Scan for the cell matching the given text and deliver its [X, Y] coordinate at center. 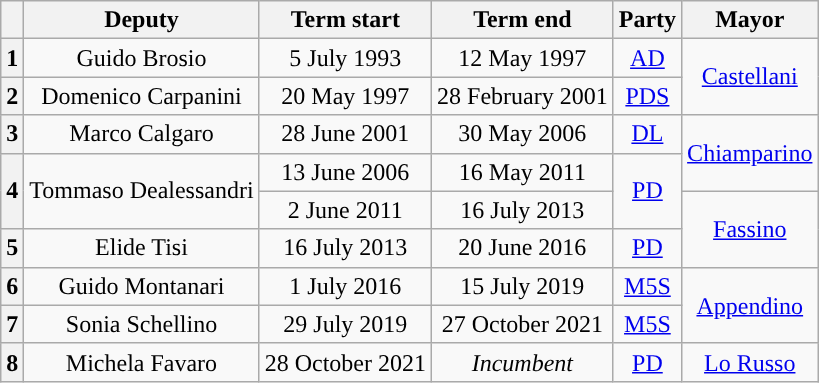
5 [12, 248]
Marco Calgaro [142, 134]
20 May 1997 [345, 96]
30 May 2006 [523, 134]
6 [12, 286]
Domenico Carpanini [142, 96]
29 July 2019 [345, 324]
PDS [647, 96]
16 May 2011 [523, 172]
Appendino [750, 305]
3 [12, 134]
Fassino [750, 229]
Tommaso Dealessandri [142, 191]
Guido Brosio [142, 58]
Term end [523, 20]
4 [12, 191]
28 February 2001 [523, 96]
Party [647, 20]
27 October 2021 [523, 324]
Sonia Schellino [142, 324]
Term start [345, 20]
13 June 2006 [345, 172]
2 June 2011 [345, 210]
2 [12, 96]
12 May 1997 [523, 58]
20 June 2016 [523, 248]
5 July 1993 [345, 58]
Incumbent [523, 362]
28 October 2021 [345, 362]
7 [12, 324]
Castellani [750, 77]
1 [12, 58]
Chiamparino [750, 153]
Michela Favaro [142, 362]
Lo Russo [750, 362]
1 July 2016 [345, 286]
Mayor [750, 20]
Guido Montanari [142, 286]
28 June 2001 [345, 134]
DL [647, 134]
15 July 2019 [523, 286]
8 [12, 362]
Elide Tisi [142, 248]
Deputy [142, 20]
AD [647, 58]
